For the text-containing cell, return its midpoint in (x, y) coordinate format. 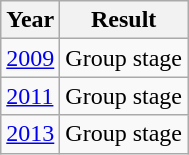
2013 (30, 134)
2009 (30, 58)
Year (30, 20)
Result (124, 20)
2011 (30, 96)
